Capture the cell that displays the provided text and extract its [x, y] central coordinate. 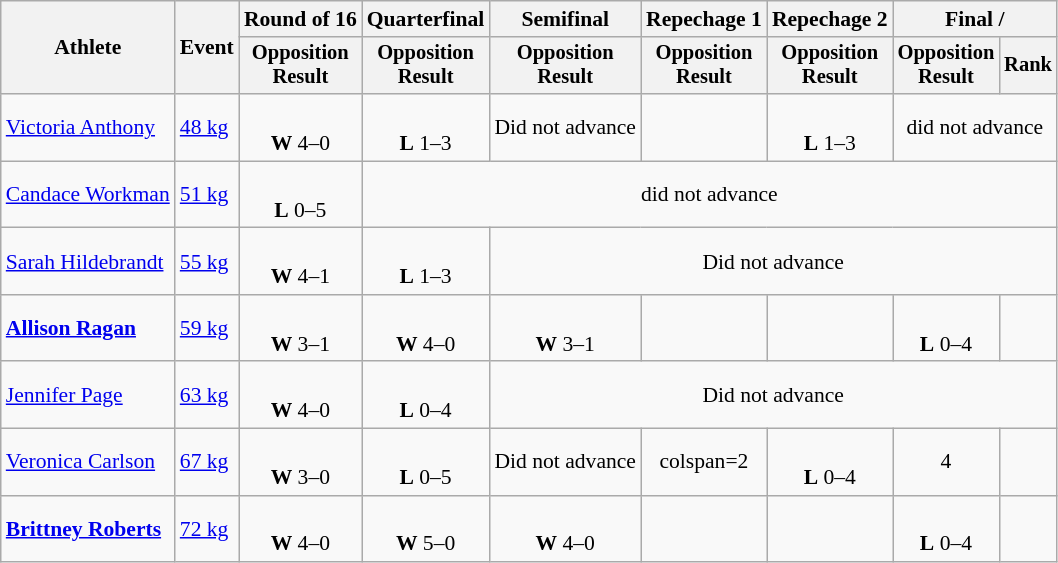
Round of 16 [300, 19]
colspan=2 [704, 462]
Sarah Hildebrandt [88, 262]
Allison Ragan [88, 328]
Event [207, 48]
51 kg [207, 194]
55 kg [207, 262]
Candace Workman [88, 194]
72 kg [207, 528]
Repechage 2 [830, 19]
W 4–1 [300, 262]
W 3–0 [300, 462]
W 5–0 [426, 528]
Semifinal [565, 19]
Jennifer Page [88, 396]
Victoria Anthony [88, 128]
Quarterfinal [426, 19]
Rank [1028, 66]
Veronica Carlson [88, 462]
59 kg [207, 328]
63 kg [207, 396]
Athlete [88, 48]
Final / [975, 19]
Repechage 1 [704, 19]
4 [946, 462]
Brittney Roberts [88, 528]
48 kg [207, 128]
67 kg [207, 462]
